For the text-containing cell, return its midpoint in (X, Y) coordinate format. 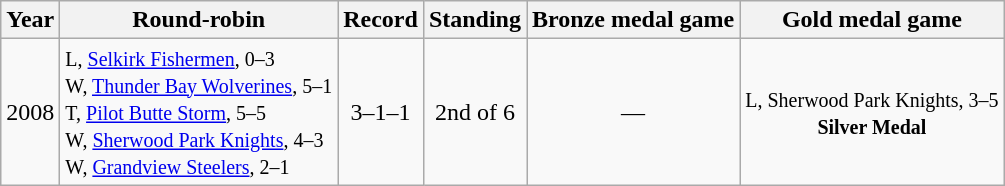
Record (381, 20)
2nd of 6 (474, 112)
Year (30, 20)
2008 (30, 112)
L, Selkirk Fishermen, 0–3W, Thunder Bay Wolverines, 5–1T, Pilot Butte Storm, 5–5W, Sherwood Park Knights, 4–3W, Grandview Steelers, 2–1 (199, 112)
Gold medal game (872, 20)
L, Sherwood Park Knights, 3–5Silver Medal (872, 112)
Bronze medal game (632, 20)
Standing (474, 20)
— (632, 112)
3–1–1 (381, 112)
Round-robin (199, 20)
